Identify which cell holds the provided text, then report its [X, Y] central coordinate. 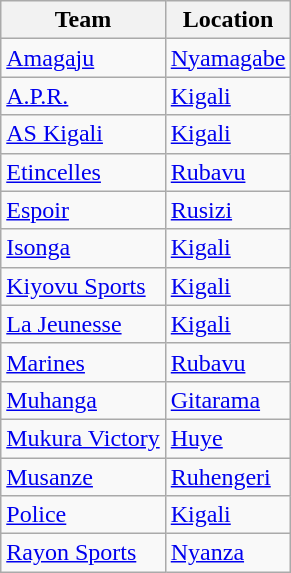
Team [83, 20]
Isonga [83, 248]
Mukura Victory [83, 438]
Espoir [83, 210]
Kiyovu Sports [83, 286]
Gitarama [228, 400]
Location [228, 20]
Rusizi [228, 210]
A.P.R. [83, 96]
Marines [83, 362]
Muhanga [83, 400]
Nyanza [228, 553]
Rayon Sports [83, 553]
Musanze [83, 477]
Amagaju [83, 58]
La Jeunesse [83, 324]
Police [83, 515]
Etincelles [83, 172]
AS Kigali [83, 134]
Huye [228, 438]
Ruhengeri [228, 477]
Nyamagabe [228, 58]
